Pinpoint the cell where the given text exists, returning its (X, Y) midpoint coordinate. 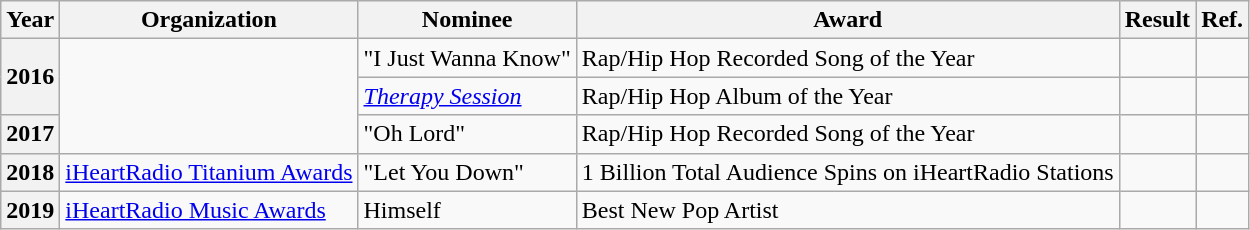
Ref. (1222, 20)
Rap/Hip Hop Album of the Year (848, 96)
2017 (30, 134)
1 Billion Total Audience Spins on iHeartRadio Stations (848, 172)
Organization (209, 20)
Award (848, 20)
Year (30, 20)
iHeartRadio Music Awards (209, 210)
Best New Pop Artist (848, 210)
Result (1157, 20)
2019 (30, 210)
"Oh Lord" (467, 134)
Nominee (467, 20)
2016 (30, 77)
"I Just Wanna Know" (467, 58)
2018 (30, 172)
"Let You Down" (467, 172)
Himself (467, 210)
iHeartRadio Titanium Awards (209, 172)
Therapy Session (467, 96)
